Pinpoint the cell where the given text exists, returning its [x, y] midpoint coordinate. 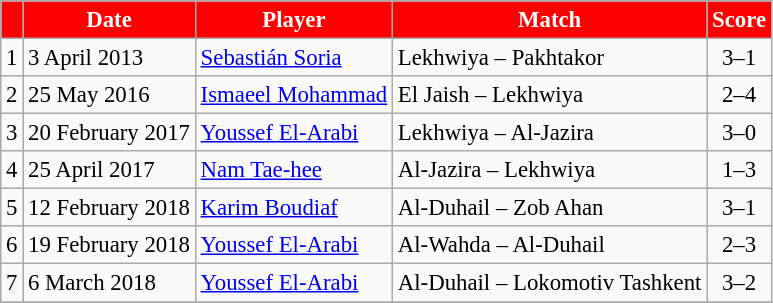
3 [12, 133]
Al-Duhail – Zob Ahan [550, 208]
2–4 [740, 95]
Al-Wahda – Al-Duhail [550, 245]
Player [294, 20]
Ismaeel Mohammad [294, 95]
1–3 [740, 170]
19 February 2018 [110, 245]
Sebastián Soria [294, 58]
2 [12, 95]
1 [12, 58]
Lekhwiya – Al-Jazira [550, 133]
Al-Duhail – Lokomotiv Tashkent [550, 283]
El Jaish – Lekhwiya [550, 95]
25 April 2017 [110, 170]
Date [110, 20]
Nam Tae-hee [294, 170]
3 April 2013 [110, 58]
3–2 [740, 283]
Score [740, 20]
6 [12, 245]
3–0 [740, 133]
Match [550, 20]
12 February 2018 [110, 208]
6 March 2018 [110, 283]
Lekhwiya – Pakhtakor [550, 58]
2–3 [740, 245]
20 February 2017 [110, 133]
4 [12, 170]
7 [12, 283]
25 May 2016 [110, 95]
Al-Jazira – Lekhwiya [550, 170]
Karim Boudiaf [294, 208]
5 [12, 208]
